Search for the cell housing the specified text and yield its (X, Y) center coordinate. 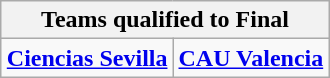
Teams qualified to Final (164, 20)
CAU Valencia (251, 58)
Ciencias Sevilla (87, 58)
